Detect which cell encompasses the target text, then output its [x, y] center coordinate. 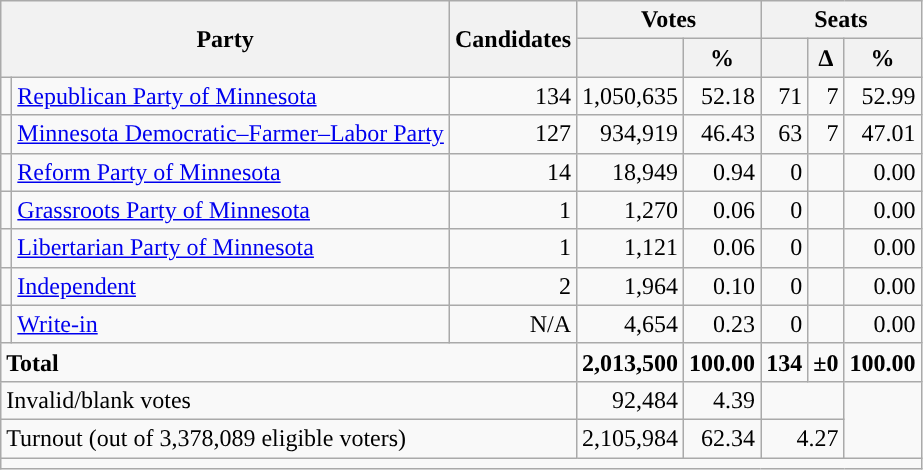
Candidates [512, 39]
4.39 [722, 400]
Grassroots Party of Minnesota [231, 210]
47.01 [882, 134]
1,270 [630, 210]
4,654 [630, 324]
Write-in [231, 324]
18,949 [630, 172]
Votes [669, 20]
1,121 [630, 248]
N/A [512, 324]
Libertarian Party of Minnesota [231, 248]
0.94 [722, 172]
Total [289, 362]
127 [512, 134]
Party [226, 39]
Invalid/blank votes [289, 400]
Independent [231, 286]
1,964 [630, 286]
Republican Party of Minnesota [231, 96]
∆ [826, 58]
63 [784, 134]
1,050,635 [630, 96]
71 [784, 96]
0.10 [722, 286]
Minnesota Democratic–Farmer–Labor Party [231, 134]
Reform Party of Minnesota [231, 172]
0.23 [722, 324]
2,105,984 [630, 438]
2,013,500 [630, 362]
52.18 [722, 96]
934,919 [630, 134]
Seats [841, 20]
2 [512, 286]
Turnout (out of 3,378,089 eligible voters) [289, 438]
62.34 [722, 438]
92,484 [630, 400]
4.27 [802, 438]
14 [512, 172]
46.43 [722, 134]
±0 [826, 362]
52.99 [882, 96]
